Pinpoint the cell where the given text exists, returning its (X, Y) midpoint coordinate. 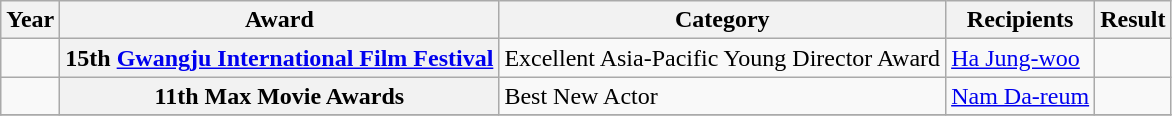
Year (30, 20)
Ha Jung-woo (1020, 58)
Excellent Asia-Pacific Young Director Award (722, 58)
Best New Actor (722, 96)
Award (280, 20)
15th Gwangju International Film Festival (280, 58)
11th Max Movie Awards (280, 96)
Category (722, 20)
Recipients (1020, 20)
Result (1133, 20)
Nam Da-reum (1020, 96)
